Capture the cell that displays the provided text and extract its [X, Y] central coordinate. 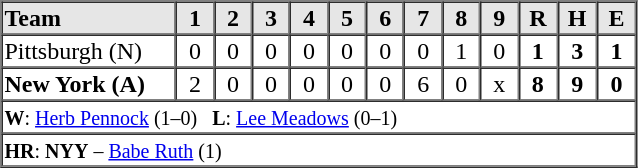
E [616, 18]
Pittsburgh (N) [89, 50]
Team [89, 18]
New York (A) [89, 84]
5 [347, 18]
HR: NYY – Babe Ruth (1) [319, 150]
7 [423, 18]
H [576, 18]
x [499, 84]
R [538, 18]
4 [309, 18]
W: Herb Pennock (1–0) L: Lee Meadows (0–1) [319, 116]
